Identify which cell holds the provided text, then report its (X, Y) central coordinate. 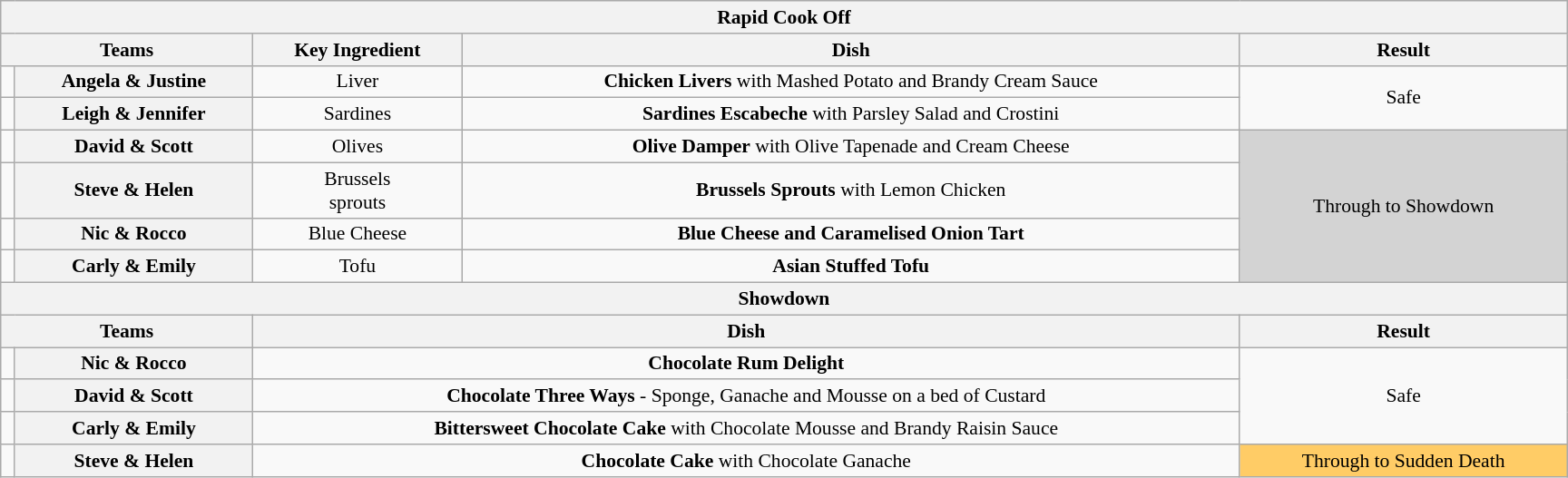
Blue Cheese (358, 234)
Sardines (358, 114)
Sardines Escabeche with Parsley Salad and Crostini (851, 114)
Through to Sudden Death (1403, 460)
Tofu (358, 267)
Rapid Cook Off (784, 17)
Chocolate Cake with Chocolate Ganache (746, 460)
Asian Stuffed Tofu (851, 267)
Showdown (784, 298)
Chicken Livers with Mashed Potato and Brandy Cream Sauce (851, 82)
Liver (358, 82)
Leigh & Jennifer (133, 114)
Brusselssprouts (358, 190)
Chocolate Three Ways - Sponge, Ganache and Mousse on a bed of Custard (746, 395)
Blue Cheese and Caramelised Onion Tart (851, 234)
Bittersweet Chocolate Cake with Chocolate Mousse and Brandy Raisin Sauce (746, 428)
Brussels Sprouts with Lemon Chicken (851, 190)
Key Ingredient (358, 49)
Olives (358, 146)
Chocolate Rum Delight (746, 363)
Olive Damper with Olive Tapenade and Cream Cheese (851, 146)
Angela & Justine (133, 82)
Through to Showdown (1403, 206)
